Return [x, y] of the center of cell containing provided text 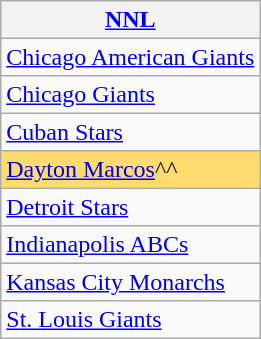
St. Louis Giants [130, 318]
Kansas City Monarchs [130, 282]
Chicago Giants [130, 94]
NNL [130, 20]
Chicago American Giants [130, 56]
Indianapolis ABCs [130, 244]
Detroit Stars [130, 206]
Dayton Marcos^^ [130, 170]
Cuban Stars [130, 132]
